Return the (x, y) coordinate for the center point of the cell that contains the specified text.  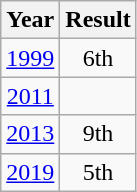
9th (98, 134)
Result (98, 20)
6th (98, 58)
2019 (30, 172)
2011 (30, 96)
Year (30, 20)
1999 (30, 58)
5th (98, 172)
2013 (30, 134)
